Return the [X, Y] coordinate for the center point of the cell that contains the specified text.  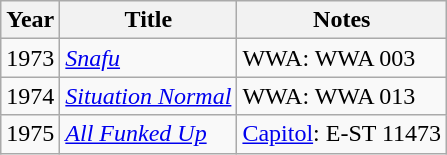
WWA: WWA 003 [342, 58]
Capitol: E-ST 11473 [342, 134]
Year [30, 20]
All Funked Up [148, 134]
Situation Normal [148, 96]
Title [148, 20]
Snafu [148, 58]
1973 [30, 58]
1974 [30, 96]
Notes [342, 20]
WWA: WWA 013 [342, 96]
1975 [30, 134]
